From the cell containing the given text, extract its center point as (X, Y) coordinate. 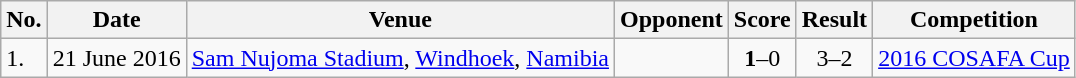
Venue (400, 20)
Result (834, 20)
Score (762, 20)
No. (24, 20)
Sam Nujoma Stadium, Windhoek, Namibia (400, 58)
Competition (974, 20)
1–0 (762, 58)
2016 COSAFA Cup (974, 58)
Date (116, 20)
21 June 2016 (116, 58)
1. (24, 58)
Opponent (672, 20)
3–2 (834, 58)
